Extract the [x, y] coordinate from the center of the cell holding the provided text.  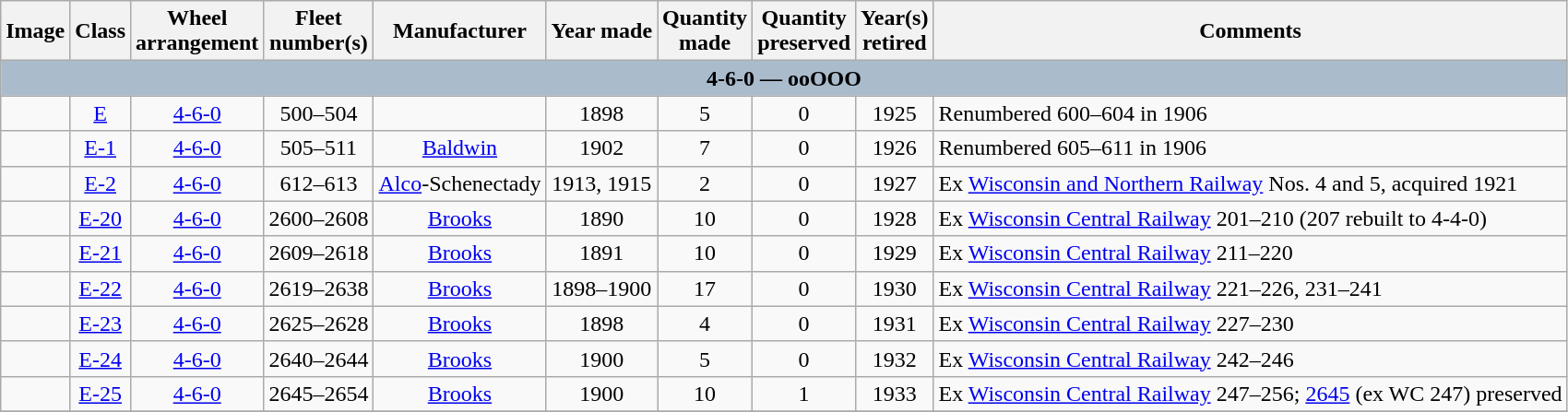
Class [101, 31]
Wheelarrangement [197, 31]
E-21 [101, 253]
4-6-0 — ooOOO [784, 78]
505–511 [319, 148]
Fleetnumber(s) [319, 31]
Manufacturer [459, 31]
1898–1900 [601, 288]
Alco-Schenectady [459, 183]
Quantitypreserved [804, 31]
Image [35, 31]
Renumbered 605–611 in 1906 [1251, 148]
7 [705, 148]
Comments [1251, 31]
1930 [895, 288]
1931 [895, 324]
1925 [895, 113]
1928 [895, 218]
Ex Wisconsin Central Railway 242–246 [1251, 359]
Year(s)retired [895, 31]
E-24 [101, 359]
E-22 [101, 288]
1913, 1915 [601, 183]
1929 [895, 253]
Ex Wisconsin Central Railway 227–230 [1251, 324]
E-20 [101, 218]
E-2 [101, 183]
2619–2638 [319, 288]
Baldwin [459, 148]
Ex Wisconsin Central Railway 201–210 (207 rebuilt to 4-4-0) [1251, 218]
2600–2608 [319, 218]
1932 [895, 359]
17 [705, 288]
2640–2644 [319, 359]
1933 [895, 394]
1926 [895, 148]
Ex Wisconsin Central Railway 221–226, 231–241 [1251, 288]
1890 [601, 218]
Ex Wisconsin Central Railway 211–220 [1251, 253]
2609–2618 [319, 253]
1 [804, 394]
2625–2628 [319, 324]
2 [705, 183]
Quantitymade [705, 31]
1902 [601, 148]
2645–2654 [319, 394]
1927 [895, 183]
4 [705, 324]
E-1 [101, 148]
E [101, 113]
612–613 [319, 183]
Ex Wisconsin and Northern Railway Nos. 4 and 5, acquired 1921 [1251, 183]
500–504 [319, 113]
E-25 [101, 394]
E-23 [101, 324]
Ex Wisconsin Central Railway 247–256; 2645 (ex WC 247) preserved [1251, 394]
1891 [601, 253]
Renumbered 600–604 in 1906 [1251, 113]
Year made [601, 31]
